Scan for the cell matching the given text and deliver its [x, y] coordinate at center. 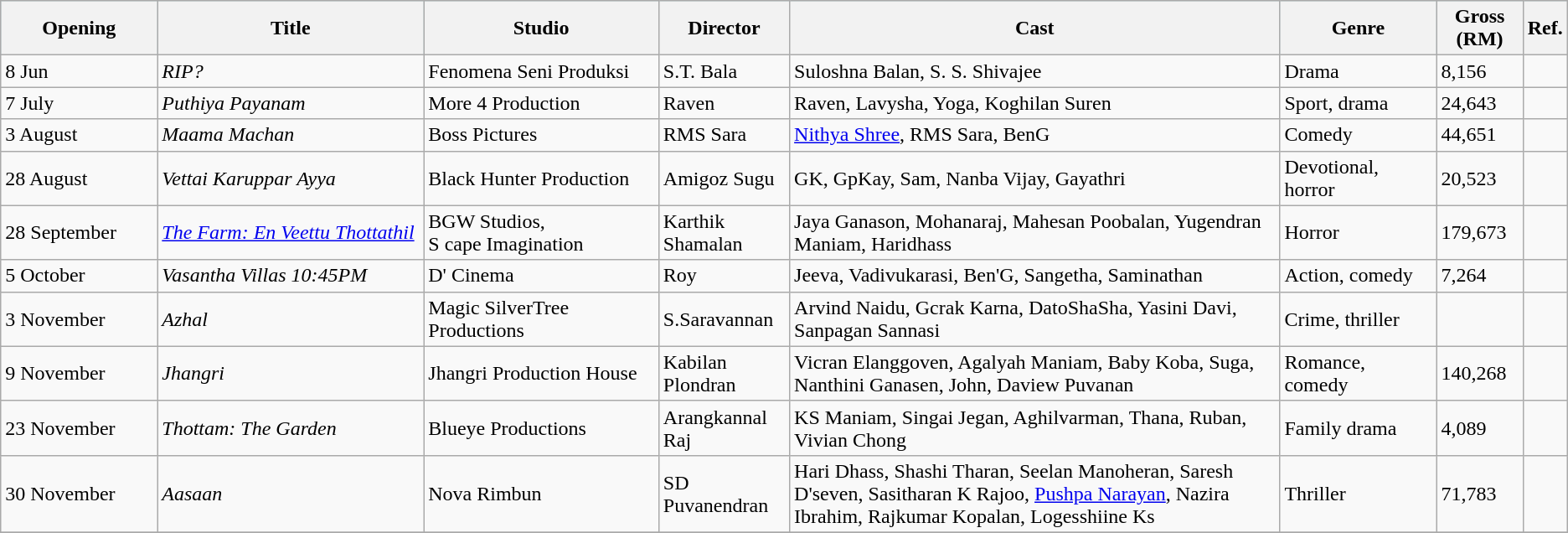
Nova Rimbun [541, 494]
KS Maniam, Singai Jegan, Aghilvarman, Thana, Ruban, Vivian Chong [1035, 427]
Thriller [1359, 494]
Crime, thriller [1359, 318]
SD Puvanendran [724, 494]
Kabilan Plondran [724, 374]
Maama Machan [291, 135]
Thottam: The Garden [291, 427]
Amigoz Sugu [724, 178]
3 November [79, 318]
RIP? [291, 71]
28 August [79, 178]
S.Saravannan [724, 318]
BGW Studios, S cape Imagination [541, 233]
Devotional, horror [1359, 178]
Director [724, 28]
Jhangri [291, 374]
Vettai Karuppar Ayya [291, 178]
Title [291, 28]
8,156 [1479, 71]
Gross (RM) [1479, 28]
7 July [79, 103]
Cast [1035, 28]
D' Cinema [541, 276]
3 August [79, 135]
Raven, Lavysha, Yoga, Koghilan Suren [1035, 103]
23 November [79, 427]
Raven [724, 103]
Vicran Elanggoven, Agalyah Maniam, Baby Koba, Suga, Nanthini Ganasen, John, Daview Puvanan [1035, 374]
Drama [1359, 71]
Blueye Productions [541, 427]
Opening [79, 28]
The Farm: En Veettu Thottathil [291, 233]
Suloshna Balan, S. S. Shivajee [1035, 71]
Horror [1359, 233]
8 Jun [79, 71]
Fenomena Seni Produksi [541, 71]
30 November [79, 494]
Aasaan [291, 494]
9 November [79, 374]
Genre [1359, 28]
GK, GpKay, Sam, Nanba Vijay, Gayathri [1035, 178]
Roy [724, 276]
Arvind Naidu, Gcrak Karna, DatoShaSha, Yasini Davi, Sanpagan Sannasi [1035, 318]
Action, comedy [1359, 276]
179,673 [1479, 233]
140,268 [1479, 374]
24,643 [1479, 103]
Jhangri Production House [541, 374]
Family drama [1359, 427]
5 October [79, 276]
7,264 [1479, 276]
S.T. Bala [724, 71]
RMS Sara [724, 135]
Karthik Shamalan [724, 233]
28 September [79, 233]
Magic SilverTree Productions [541, 318]
Studio [541, 28]
Comedy [1359, 135]
71,783 [1479, 494]
Vasantha Villas 10:45PM [291, 276]
Azhal [291, 318]
Arangkannal Raj [724, 427]
More 4 Production [541, 103]
4,089 [1479, 427]
Nithya Shree, RMS Sara, BenG [1035, 135]
Puthiya Payanam [291, 103]
Jeeva, Vadivukarasi, Ben'G, Sangetha, Saminathan [1035, 276]
20,523 [1479, 178]
Romance, comedy [1359, 374]
Ref. [1545, 28]
Boss Pictures [541, 135]
Hari Dhass, Shashi Tharan, Seelan Manoheran, Saresh D'seven, Sasitharan K Rajoo, Pushpa Narayan, Nazira Ibrahim, Rajkumar Kopalan, Logesshiine Ks [1035, 494]
Sport, drama [1359, 103]
Jaya Ganason, Mohanaraj, Mahesan Poobalan, Yugendran Maniam, Haridhass [1035, 233]
44,651 [1479, 135]
Black Hunter Production [541, 178]
